Extract the [x, y] coordinate from the center of the cell holding the provided text.  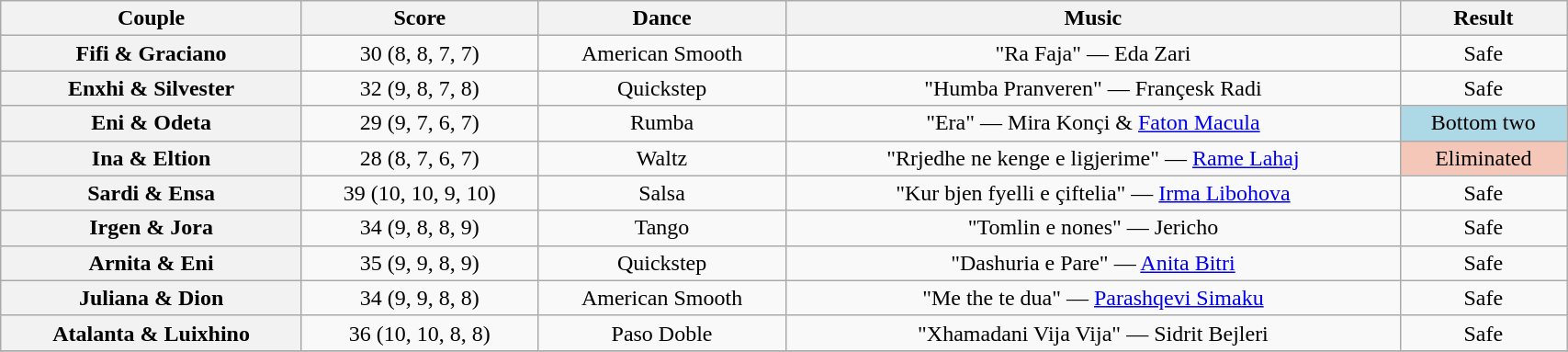
"Tomlin e nones" — Jericho [1093, 228]
"Xhamadani Vija Vija" — Sidrit Bejleri [1093, 333]
"Humba Pranveren" — Françesk Radi [1093, 88]
Bottom two [1483, 123]
Juliana & Dion [152, 298]
Irgen & Jora [152, 228]
"Dashuria e Pare" — Anita Bitri [1093, 263]
39 (10, 10, 9, 10) [419, 193]
Result [1483, 18]
"Ra Faja" — Eda Zari [1093, 53]
Arnita & Eni [152, 263]
"Era" — Mira Konçi & Faton Macula [1093, 123]
35 (9, 9, 8, 9) [419, 263]
Eni & Odeta [152, 123]
Couple [152, 18]
"Me the te dua" — Parashqevi Simaku [1093, 298]
Rumba [661, 123]
30 (8, 8, 7, 7) [419, 53]
36 (10, 10, 8, 8) [419, 333]
28 (8, 7, 6, 7) [419, 158]
Salsa [661, 193]
Paso Doble [661, 333]
Sardi & Ensa [152, 193]
Ina & Eltion [152, 158]
Tango [661, 228]
32 (9, 8, 7, 8) [419, 88]
Score [419, 18]
"Kur bjen fyelli e çiftelia" — Irma Libohova [1093, 193]
Eliminated [1483, 158]
Atalanta & Luixhino [152, 333]
Waltz [661, 158]
34 (9, 9, 8, 8) [419, 298]
Dance [661, 18]
Fifi & Graciano [152, 53]
Music [1093, 18]
29 (9, 7, 6, 7) [419, 123]
Enxhi & Silvester [152, 88]
"Rrjedhe ne kenge e ligjerime" — Rame Lahaj [1093, 158]
34 (9, 8, 8, 9) [419, 228]
